Extract the [x, y] coordinate from the center of the cell holding the provided text.  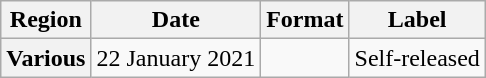
Various [46, 58]
22 January 2021 [176, 58]
Date [176, 20]
Label [417, 20]
Region [46, 20]
Format [305, 20]
Self-released [417, 58]
